Locate the cell with the specified text and output its (x, y) center coordinate. 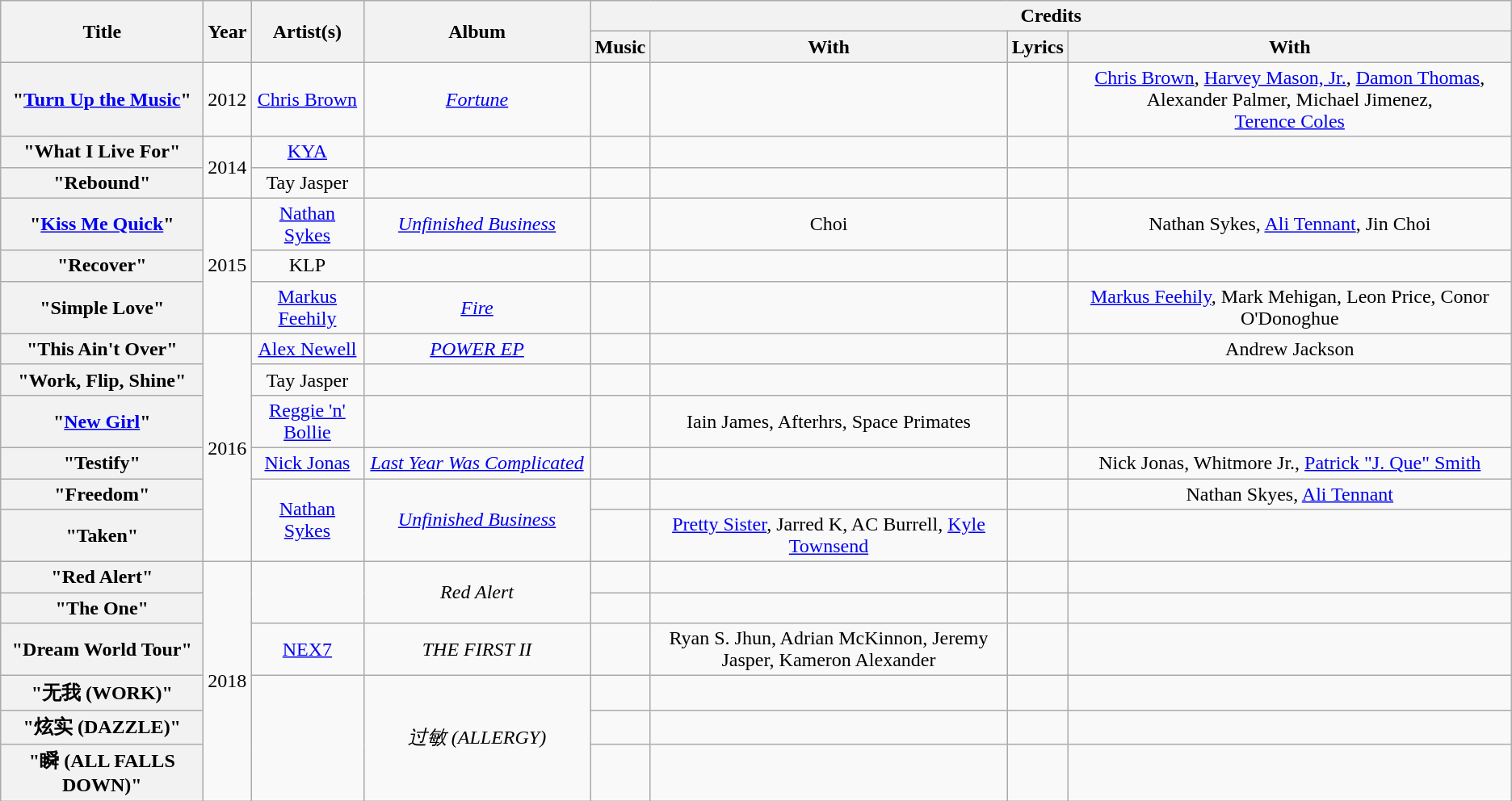
"Recover" (102, 266)
Markus Feehily, Mark Mehigan, Leon Price, Conor O'Donoghue (1289, 307)
Title (102, 31)
Andrew Jackson (1289, 349)
Pretty Sister, Jarred K, AC Burrell, Kyle Townsend (829, 536)
Alex Newell (307, 349)
Choi (829, 224)
"炫实 (DAZZLE)" (102, 727)
"Testify" (102, 463)
2016 (228, 447)
Red Alert (477, 593)
2012 (228, 99)
Nathan Skyes, Ali Tennant (1289, 493)
NEX7 (307, 649)
"Rebound" (102, 182)
Chris Brown, Harvey Mason, Jr., Damon Thomas, Alexander Palmer, Michael Jimenez,Terence Coles (1289, 99)
"This Ain't Over" (102, 349)
Nick Jonas, Whitmore Jr., Patrick "J. Que" Smith (1289, 463)
"The One" (102, 608)
"What I Live For" (102, 152)
Album (477, 31)
"Kiss Me Quick" (102, 224)
Reggie 'n' Bollie (307, 421)
"New Girl" (102, 421)
"Freedom" (102, 493)
Ryan S. Jhun, Adrian McKinnon, Jeremy Jasper, Kameron Alexander (829, 649)
Fortune (477, 99)
Last Year Was Complicated (477, 463)
"瞬 (ALL FALLS DOWN)" (102, 773)
Chris Brown (307, 99)
POWER EP (477, 349)
"Taken" (102, 536)
"Dream World Tour" (102, 649)
Credits (1051, 16)
2014 (228, 167)
2018 (228, 681)
Year (228, 31)
2015 (228, 266)
"无我 (WORK)" (102, 693)
Nathan Sykes, Ali Tennant, Jin Choi (1289, 224)
Lyrics (1037, 47)
THE FIRST II (477, 649)
"Work, Flip, Shine" (102, 380)
过敏 (ALLERGY) (477, 738)
"Turn Up the Music" (102, 99)
"Red Alert" (102, 577)
Music (620, 47)
Artist(s) (307, 31)
Iain James, Afterhrs, Space Primates (829, 421)
KLP (307, 266)
"Simple Love" (102, 307)
Fire (477, 307)
KYA (307, 152)
Nick Jonas (307, 463)
Markus Feehily (307, 307)
